Search for the cell housing the specified text and yield its [X, Y] center coordinate. 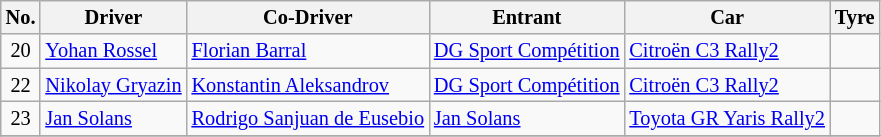
Co-Driver [308, 17]
20 [21, 51]
No. [21, 17]
Yohan Rossel [113, 51]
Tyre [855, 17]
Entrant [526, 17]
Nikolay Gryazin [113, 85]
Konstantin Aleksandrov [308, 85]
Driver [113, 17]
Florian Barral [308, 51]
22 [21, 85]
23 [21, 118]
Toyota GR Yaris Rally2 [726, 118]
Car [726, 17]
Rodrigo Sanjuan de Eusebio [308, 118]
